Identify which cell holds the provided text, then report its [x, y] central coordinate. 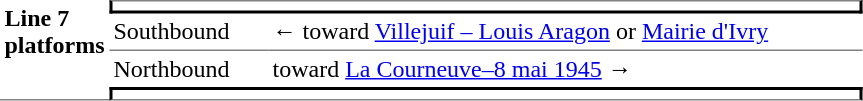
Line 7 platforms [54, 50]
Southbound [188, 33]
Northbound [188, 69]
toward La Courneuve–8 mai 1945 → [565, 69]
← toward Villejuif – Louis Aragon or Mairie d'Ivry [565, 33]
